Find where the given text appears and provide that cell's center as (x, y) coordinate. 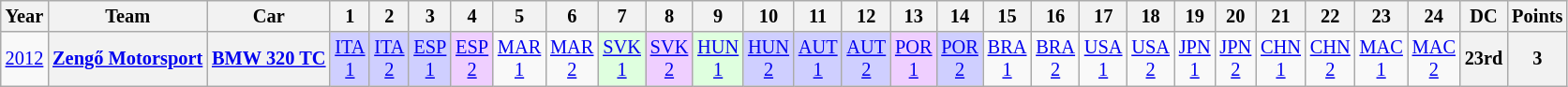
15 (1008, 16)
USA1 (1103, 59)
JPN1 (1195, 59)
20 (1235, 16)
AUT1 (818, 59)
ESP2 (472, 59)
ESP1 (429, 59)
17 (1103, 16)
5 (519, 16)
23 (1381, 16)
BRA2 (1055, 59)
ITA2 (389, 59)
7 (621, 16)
Points (1537, 16)
14 (960, 16)
8 (669, 16)
MAR1 (519, 59)
11 (818, 16)
BMW 320 TC (268, 59)
DC (1484, 16)
24 (1434, 16)
CHN2 (1331, 59)
9 (718, 16)
BRA1 (1008, 59)
2 (389, 16)
21 (1280, 16)
16 (1055, 16)
AUT2 (866, 59)
CHN1 (1280, 59)
ITA1 (350, 59)
12 (866, 16)
10 (769, 16)
MAR2 (572, 59)
13 (913, 16)
Zengő Motorsport (127, 59)
MAC2 (1434, 59)
SVK1 (621, 59)
SVK2 (669, 59)
Year (24, 16)
19 (1195, 16)
22 (1331, 16)
USA2 (1150, 59)
HUN2 (769, 59)
1 (350, 16)
4 (472, 16)
6 (572, 16)
23rd (1484, 59)
Team (127, 16)
18 (1150, 16)
HUN1 (718, 59)
Car (268, 16)
POR1 (913, 59)
JPN2 (1235, 59)
MAC1 (1381, 59)
POR2 (960, 59)
2012 (24, 59)
